Find where the given text appears and provide that cell's center as [X, Y] coordinate. 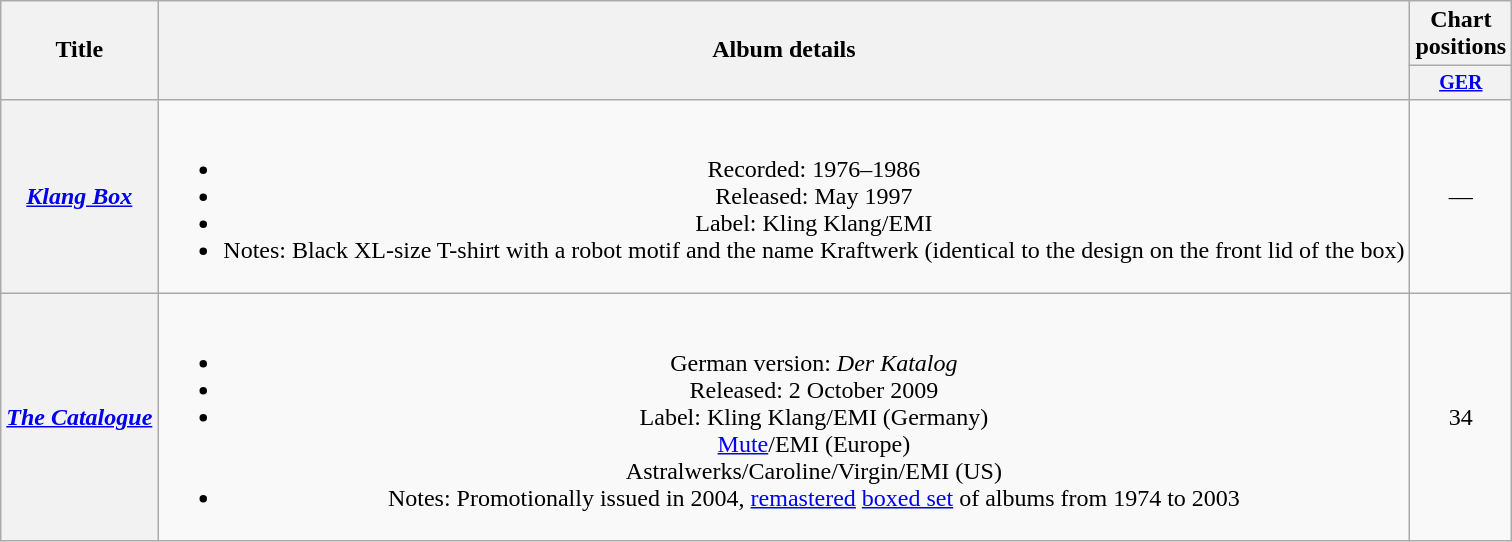
The Catalogue [80, 417]
34 [1461, 417]
GER [1461, 82]
Album details [784, 50]
Chart positions [1461, 34]
Klang Box [80, 196]
Title [80, 50]
— [1461, 196]
